Scan for the cell matching the given text and deliver its [x, y] coordinate at center. 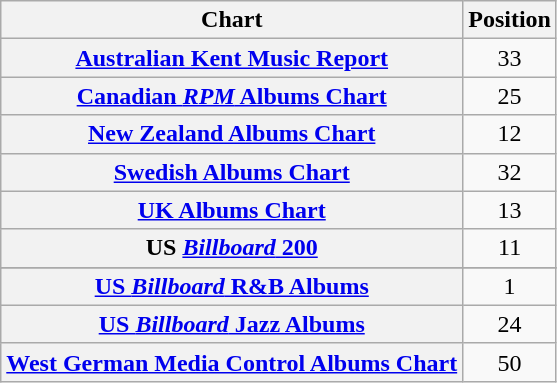
Chart [232, 20]
25 [510, 96]
West German Media Control Albums Chart [232, 362]
Swedish Albums Chart [232, 172]
US Billboard R&B Albums [232, 286]
12 [510, 134]
24 [510, 324]
New Zealand Albums Chart [232, 134]
13 [510, 210]
US Billboard Jazz Albums [232, 324]
Australian Kent Music Report [232, 58]
UK Albums Chart [232, 210]
33 [510, 58]
1 [510, 286]
US Billboard 200 [232, 248]
Canadian RPM Albums Chart [232, 96]
32 [510, 172]
Position [510, 20]
50 [510, 362]
11 [510, 248]
